Search for the cell housing the specified text and yield its [x, y] center coordinate. 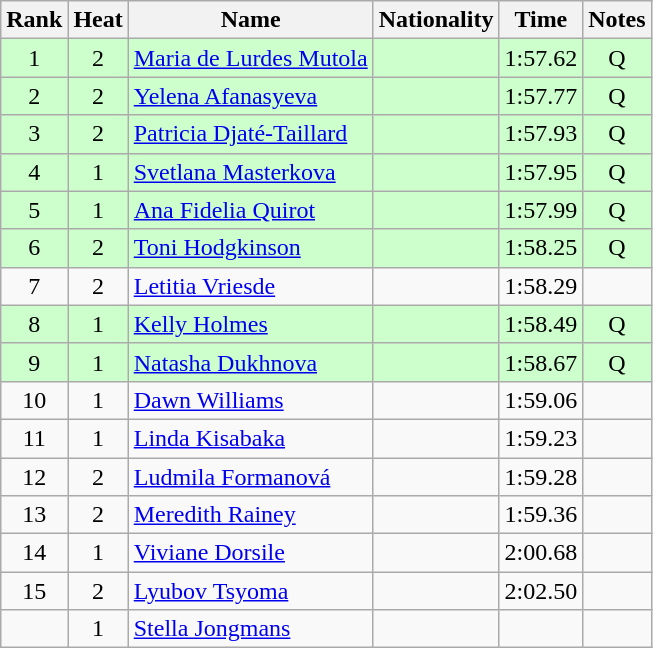
Svetlana Masterkova [250, 172]
Natasha Dukhnova [250, 362]
1:58.67 [541, 362]
Yelena Afanasyeva [250, 96]
1:57.99 [541, 210]
1:58.49 [541, 324]
9 [34, 362]
1:57.95 [541, 172]
Letitia Vriesde [250, 286]
Ana Fidelia Quirot [250, 210]
Meredith Rainey [250, 515]
1:57.93 [541, 134]
1:59.28 [541, 477]
1:59.06 [541, 400]
Toni Hodgkinson [250, 248]
Notes [617, 20]
Kelly Holmes [250, 324]
Maria de Lurdes Mutola [250, 58]
15 [34, 591]
Ludmila Formanová [250, 477]
12 [34, 477]
Heat [98, 20]
1:58.25 [541, 248]
5 [34, 210]
13 [34, 515]
Rank [34, 20]
1:59.36 [541, 515]
6 [34, 248]
1:59.23 [541, 438]
1:58.29 [541, 286]
10 [34, 400]
4 [34, 172]
11 [34, 438]
2:02.50 [541, 591]
Viviane Dorsile [250, 553]
Patricia Djaté-Taillard [250, 134]
3 [34, 134]
7 [34, 286]
Name [250, 20]
2:00.68 [541, 553]
Dawn Williams [250, 400]
1:57.62 [541, 58]
Nationality [436, 20]
Time [541, 20]
14 [34, 553]
Linda Kisabaka [250, 438]
Lyubov Tsyoma [250, 591]
8 [34, 324]
1:57.77 [541, 96]
Stella Jongmans [250, 629]
